Provide the [X, Y] coordinate of the cell's center where the given text is located.  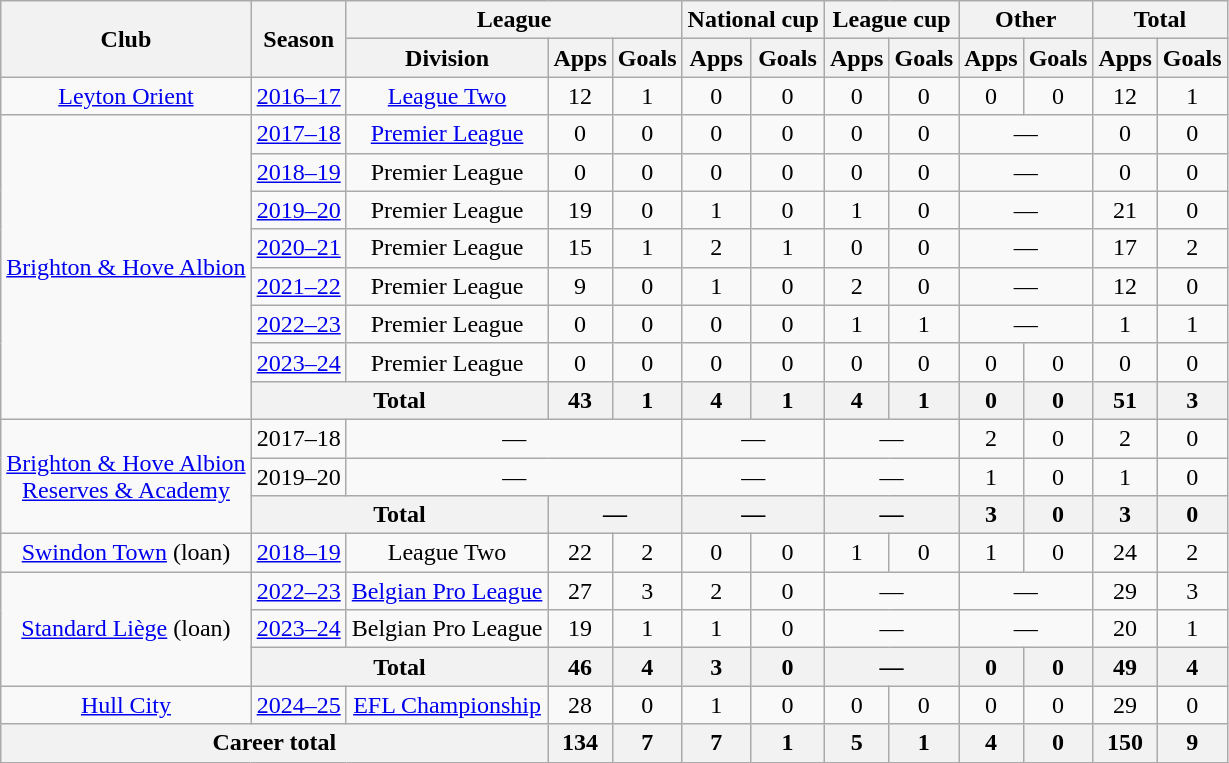
24 [1125, 553]
National cup [753, 20]
Division [447, 58]
46 [580, 667]
27 [580, 591]
28 [580, 705]
League [514, 20]
15 [580, 248]
Swindon Town (loan) [126, 553]
Career total [274, 743]
Brighton & Hove Albion Reserves & Academy [126, 476]
League cup [892, 20]
49 [1125, 667]
Club [126, 39]
134 [580, 743]
43 [580, 400]
21 [1125, 210]
EFL Championship [447, 705]
Hull City [126, 705]
2016–17 [298, 96]
2020–21 [298, 248]
2024–25 [298, 705]
Season [298, 39]
22 [580, 553]
Leyton Orient [126, 96]
150 [1125, 743]
20 [1125, 629]
Other [1026, 20]
5 [857, 743]
2021–22 [298, 286]
17 [1125, 248]
Standard Liège (loan) [126, 629]
Brighton & Hove Albion [126, 267]
51 [1125, 400]
